Detect which cell encompasses the target text, then output its [x, y] center coordinate. 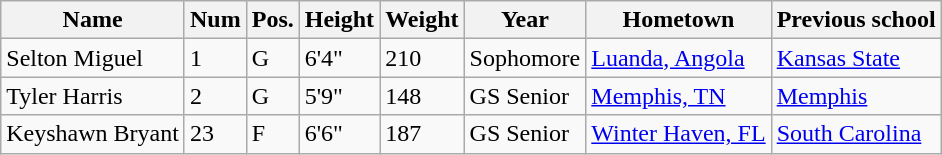
Kansas State [856, 58]
5'9" [339, 96]
2 [215, 96]
Num [215, 20]
148 [422, 96]
Sophomore [525, 58]
Previous school [856, 20]
Keyshawn Bryant [93, 134]
Memphis, TN [678, 96]
Winter Haven, FL [678, 134]
Memphis [856, 96]
6'4" [339, 58]
Year [525, 20]
1 [215, 58]
Hometown [678, 20]
Weight [422, 20]
F [272, 134]
Luanda, Angola [678, 58]
Name [93, 20]
Pos. [272, 20]
187 [422, 134]
210 [422, 58]
Selton Miguel [93, 58]
Tyler Harris [93, 96]
Height [339, 20]
South Carolina [856, 134]
23 [215, 134]
6'6" [339, 134]
